Pinpoint the cell where the given text exists, returning its (x, y) midpoint coordinate. 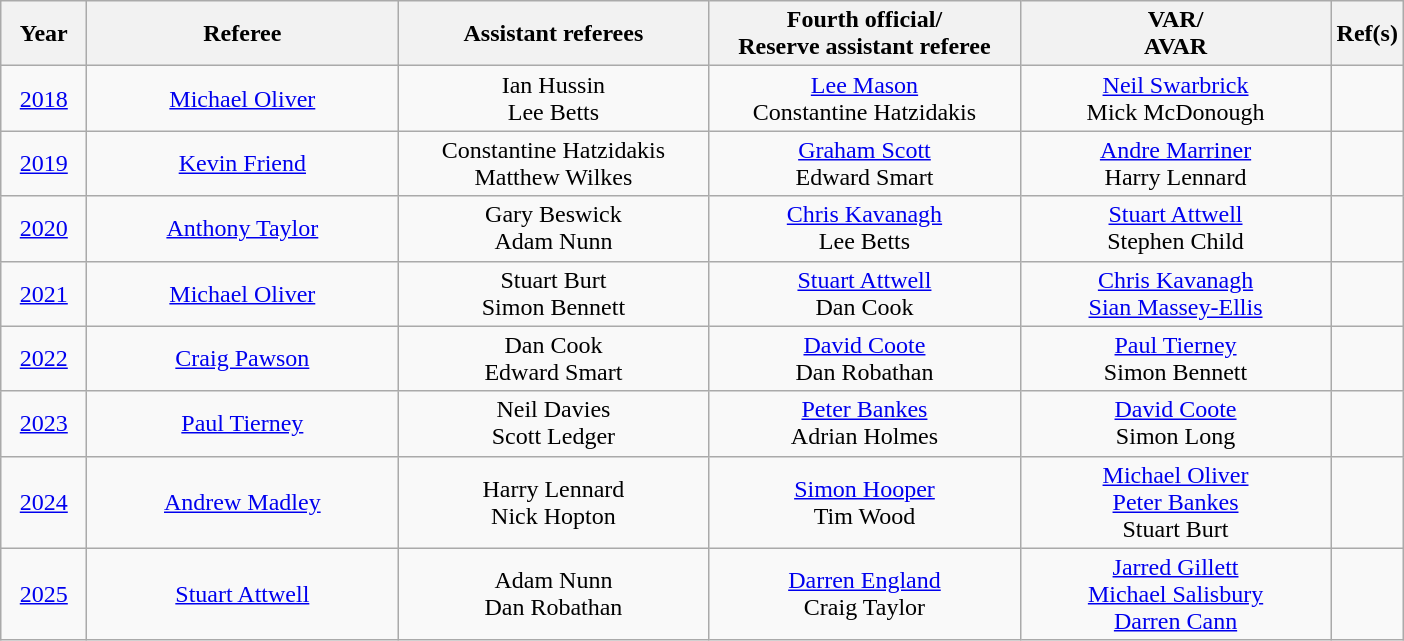
2023 (44, 424)
Graham ScottEdward Smart (864, 164)
Paul TierneySimon Bennett (1176, 358)
VAR/AVAR (1176, 34)
Paul Tierney (242, 424)
Darren EnglandCraig Taylor (864, 594)
Year (44, 34)
2021 (44, 294)
Constantine HatzidakisMatthew Wilkes (554, 164)
Ref(s) (1367, 34)
David CooteDan Robathan (864, 358)
Referee (242, 34)
Adam NunnDan Robathan (554, 594)
2024 (44, 502)
Craig Pawson (242, 358)
2018 (44, 98)
Kevin Friend (242, 164)
Gary BeswickAdam Nunn (554, 228)
Harry LennardNick Hopton (554, 502)
Neil DaviesScott Ledger (554, 424)
Jarred GillettMichael SalisburyDarren Cann (1176, 594)
Chris KavanaghSian Massey-Ellis (1176, 294)
Neil SwarbrickMick McDonough (1176, 98)
David CooteSimon Long (1176, 424)
Stuart AttwellStephen Child (1176, 228)
Anthony Taylor (242, 228)
2019 (44, 164)
Andre MarrinerHarry Lennard (1176, 164)
Peter BankesAdrian Holmes (864, 424)
Stuart Attwell (242, 594)
Dan CookEdward Smart (554, 358)
Ian HussinLee Betts (554, 98)
Lee MasonConstantine Hatzidakis (864, 98)
Assistant referees (554, 34)
Chris KavanaghLee Betts (864, 228)
Fourth official/Reserve assistant referee (864, 34)
2025 (44, 594)
Stuart AttwellDan Cook (864, 294)
Andrew Madley (242, 502)
2022 (44, 358)
Stuart BurtSimon Bennett (554, 294)
2020 (44, 228)
Simon HooperTim Wood (864, 502)
Michael OliverPeter BankesStuart Burt (1176, 502)
